Find where the given text appears and provide that cell's center as [X, Y] coordinate. 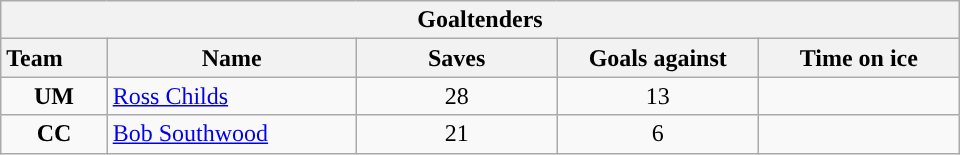
Saves [456, 58]
Time on ice [858, 58]
Ross Childs [232, 96]
UM [54, 96]
13 [658, 96]
6 [658, 134]
28 [456, 96]
Team [54, 58]
CC [54, 134]
Goals against [658, 58]
Goaltenders [480, 20]
Name [232, 58]
21 [456, 134]
Bob Southwood [232, 134]
